Pinpoint the cell where the given text exists, returning its (X, Y) midpoint coordinate. 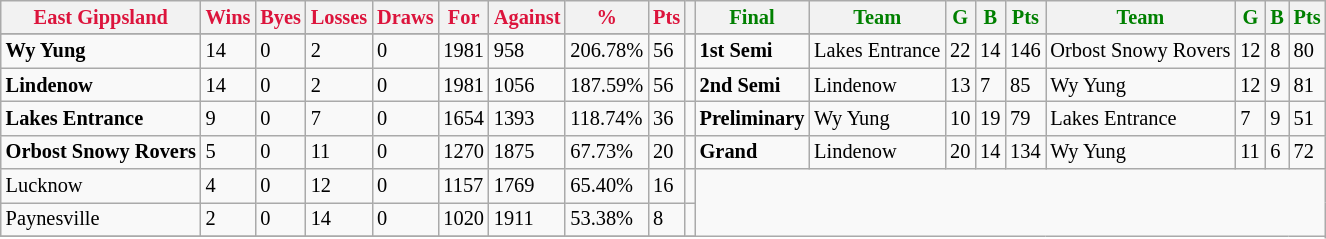
13 (960, 85)
Wins (228, 17)
72 (1308, 152)
4 (228, 186)
1020 (463, 219)
1st Semi (752, 51)
1157 (463, 186)
146 (1025, 51)
19 (990, 118)
Paynesville (101, 219)
81 (1308, 85)
1875 (528, 152)
67.73% (606, 152)
1769 (528, 186)
East Gippsland (101, 17)
5 (228, 152)
Lucknow (101, 186)
65.40% (606, 186)
Final (752, 17)
16 (666, 186)
22 (960, 51)
79 (1025, 118)
85 (1025, 85)
10 (960, 118)
Draws (405, 17)
For (463, 17)
134 (1025, 152)
1393 (528, 118)
118.74% (606, 118)
Losses (339, 17)
36 (666, 118)
Preliminary (752, 118)
% (606, 17)
1911 (528, 219)
6 (1276, 152)
80 (1308, 51)
Byes (280, 17)
187.59% (606, 85)
1270 (463, 152)
Grand (752, 152)
51 (1308, 118)
Against (528, 17)
2nd Semi (752, 85)
206.78% (606, 51)
53.38% (606, 219)
1654 (463, 118)
958 (528, 51)
1056 (528, 85)
